Capture the cell that displays the provided text and extract its (X, Y) central coordinate. 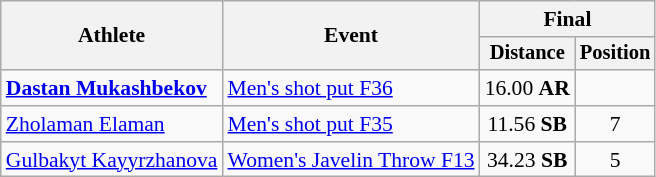
11.56 SB (528, 124)
7 (615, 124)
Distance (528, 54)
Zholaman Elaman (112, 124)
Athlete (112, 36)
Final (568, 19)
16.00 AR (528, 88)
Position (615, 54)
Men's shot put F36 (350, 88)
Men's shot put F35 (350, 124)
Event (350, 36)
Dastan Mukashbekov (112, 88)
